Return [X, Y] of the center of cell containing provided text 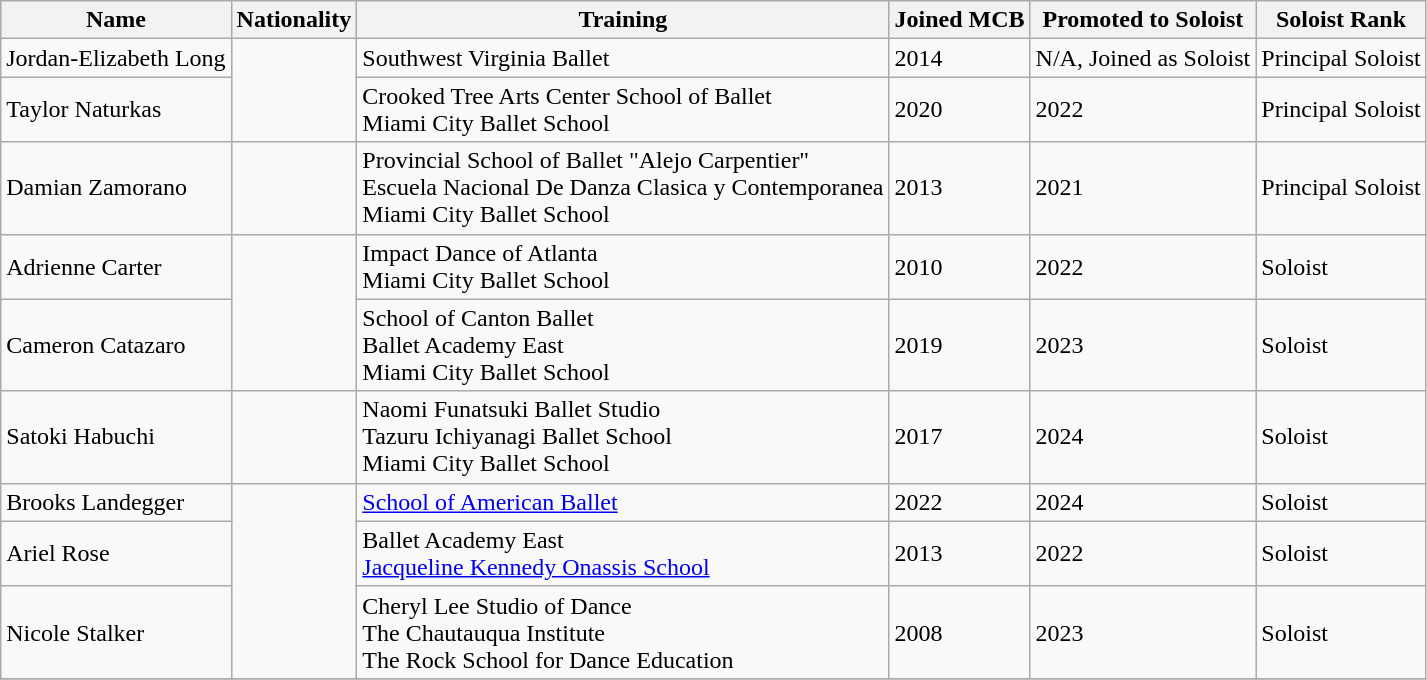
Crooked Tree Arts Center School of BalletMiami City Ballet School [623, 110]
Jordan-Elizabeth Long [116, 58]
Brooks Landegger [116, 502]
Southwest Virginia Ballet [623, 58]
2010 [960, 266]
Nationality [294, 20]
Training [623, 20]
School of Canton BalletBallet Academy EastMiami City Ballet School [623, 345]
2019 [960, 345]
Name [116, 20]
2008 [960, 632]
Damian Zamorano [116, 188]
Soloist Rank [1341, 20]
Joined MCB [960, 20]
Naomi Funatsuki Ballet StudioTazuru Ichiyanagi Ballet SchoolMiami City Ballet School [623, 437]
Cameron Catazaro [116, 345]
Adrienne Carter [116, 266]
Ariel Rose [116, 554]
Provincial School of Ballet "Alejo Carpentier"Escuela Nacional De Danza Clasica y ContemporaneaMiami City Ballet School [623, 188]
Taylor Naturkas [116, 110]
Impact Dance of AtlantaMiami City Ballet School [623, 266]
Ballet Academy EastJacqueline Kennedy Onassis School [623, 554]
2017 [960, 437]
2014 [960, 58]
Promoted to Soloist [1143, 20]
2021 [1143, 188]
Cheryl Lee Studio of DanceThe Chautauqua InstituteThe Rock School for Dance Education [623, 632]
2020 [960, 110]
Satoki Habuchi [116, 437]
Nicole Stalker [116, 632]
N/A, Joined as Soloist [1143, 58]
School of American Ballet [623, 502]
